Determine the [X, Y] coordinate at the center of the cell enclosing the given text.  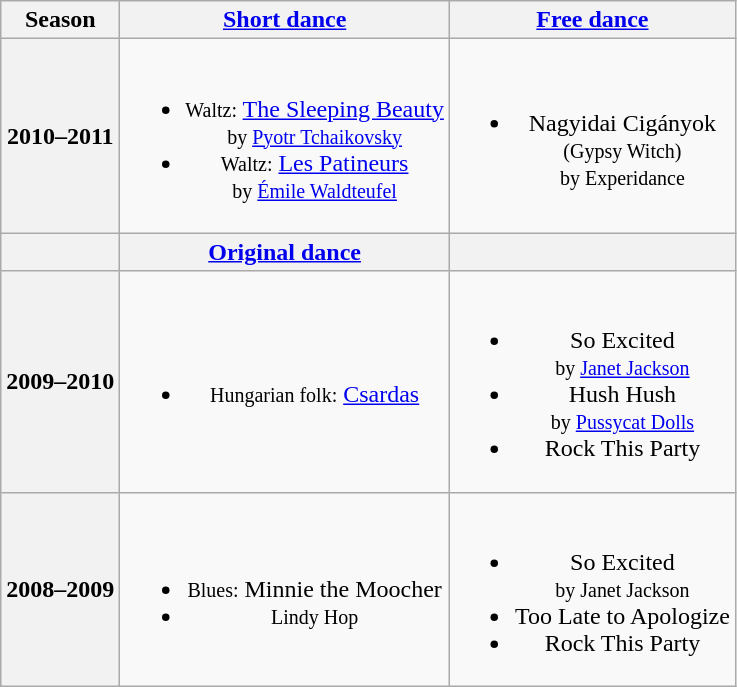
Hungarian folk: Csardas [285, 382]
Original dance [285, 252]
So Excited by Janet Jackson Too Late to ApologizeRock This Party [592, 589]
Free dance [592, 20]
2010–2011 [60, 136]
Blues: Minnie the MoocherLindy Hop [285, 589]
Season [60, 20]
Nagyidai Cigányok (Gypsy Witch) by Experidance [592, 136]
Short dance [285, 20]
2008–2009 [60, 589]
2009–2010 [60, 382]
So Excited by Janet Jackson Hush Hush by Pussycat Dolls Rock This Party [592, 382]
Waltz: The Sleeping Beauty by Pyotr Tchaikovsky Waltz: Les Patineurs by Émile Waldteufel [285, 136]
